Determine the (x, y) coordinate at the center of the cell enclosing the given text.  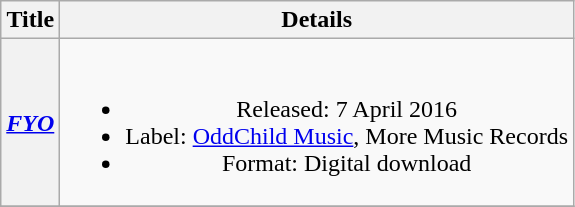
FYO (30, 122)
Released: 7 April 2016Label: OddChild Music, More Music RecordsFormat: Digital download (317, 122)
Details (317, 20)
Title (30, 20)
